Detect which cell encompasses the target text, then output its [x, y] center coordinate. 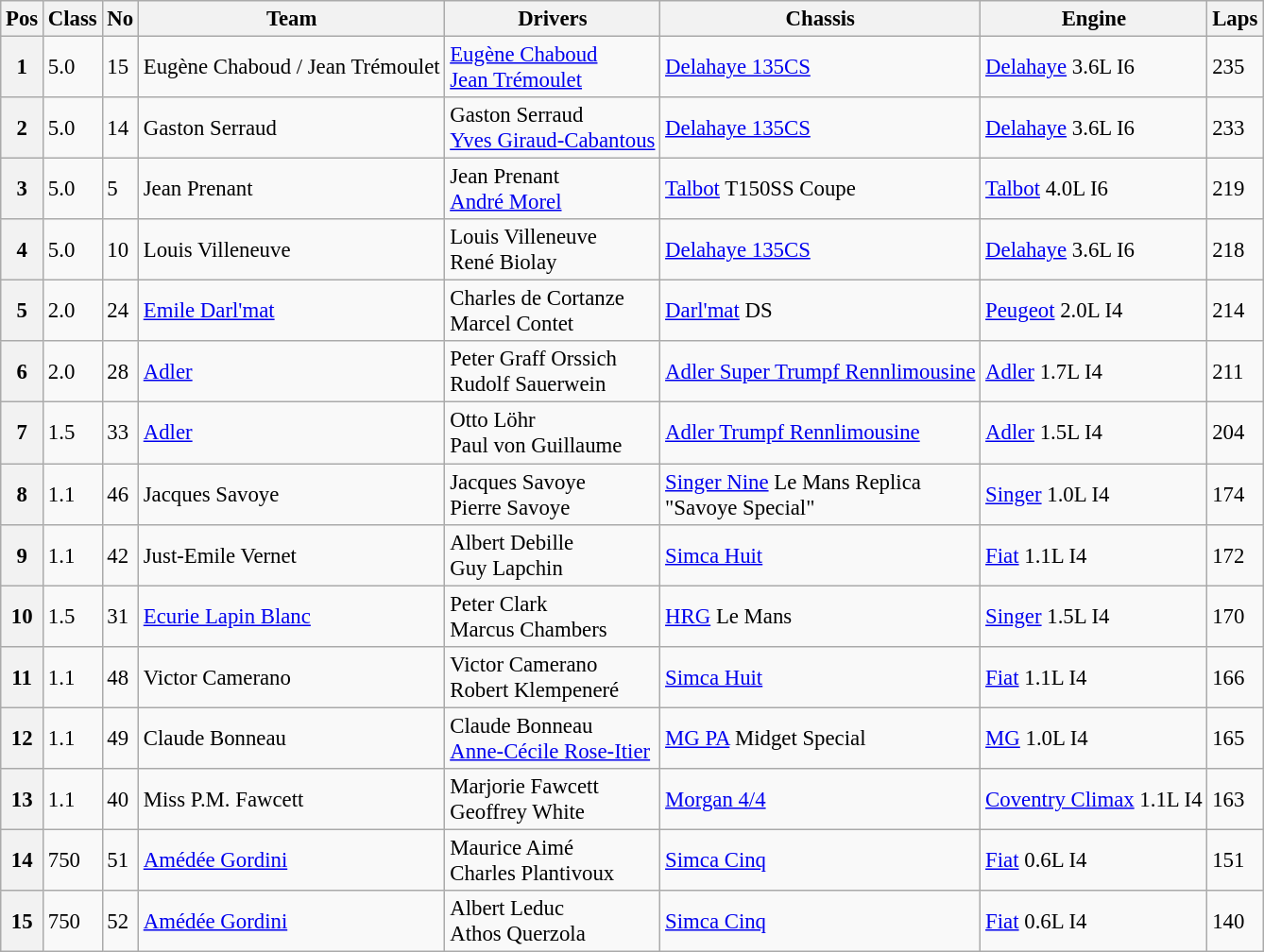
Drivers [553, 19]
163 [1236, 799]
170 [1236, 616]
3 [23, 189]
Gaston Serraud Yves Giraud-Cabantous [553, 128]
Darl'mat DS [820, 312]
165 [1236, 739]
Adler Trumpf Rennlimousine [820, 433]
Charles de Cortanze Marcel Contet [553, 312]
13 [23, 799]
Jacques Savoye Pierre Savoye [553, 495]
Just-Emile Vernet [291, 555]
Ecurie Lapin Blanc [291, 616]
Peter Clark Marcus Chambers [553, 616]
24 [120, 312]
Coventry Climax 1.1L I4 [1094, 799]
Miss P.M. Fawcett [291, 799]
Maurice Aimé Charles Plantivoux [553, 859]
219 [1236, 189]
Class [74, 19]
1 [23, 68]
151 [1236, 859]
235 [1236, 68]
Peter Graff Orssich Rudolf Sauerwein [553, 372]
52 [120, 922]
Jean Prenant André Morel [553, 189]
46 [120, 495]
49 [120, 739]
Claude Bonneau [291, 739]
Talbot 4.0L I6 [1094, 189]
7 [23, 433]
Victor Camerano Robert Klempeneré [553, 676]
Peugeot 2.0L I4 [1094, 312]
Adler Super Trumpf Rennlimousine [820, 372]
Adler 1.5L I4 [1094, 433]
Adler 1.7L I4 [1094, 372]
Marjorie Fawcett Geoffrey White [553, 799]
Chassis [820, 19]
2 [23, 128]
Eugène Chaboud / Jean Trémoulet [291, 68]
Jacques Savoye [291, 495]
Albert Debille Guy Lapchin [553, 555]
Louis Villeneuve René Biolay [553, 249]
174 [1236, 495]
Emile Darl'mat [291, 312]
Morgan 4/4 [820, 799]
Claude Bonneau Anne-Cécile Rose-Itier [553, 739]
211 [1236, 372]
Singer Nine Le Mans Replica"Savoye Special" [820, 495]
11 [23, 676]
HRG Le Mans [820, 616]
Team [291, 19]
6 [23, 372]
140 [1236, 922]
Otto Löhr Paul von Guillaume [553, 433]
Eugène Chaboud Jean Trémoulet [553, 68]
MG 1.0L I4 [1094, 739]
MG PA Midget Special [820, 739]
40 [120, 799]
Louis Villeneuve [291, 249]
214 [1236, 312]
218 [1236, 249]
Jean Prenant [291, 189]
Gaston Serraud [291, 128]
4 [23, 249]
48 [120, 676]
42 [120, 555]
204 [1236, 433]
Pos [23, 19]
Victor Camerano [291, 676]
28 [120, 372]
51 [120, 859]
Engine [1094, 19]
9 [23, 555]
Talbot T150SS Coupe [820, 189]
233 [1236, 128]
172 [1236, 555]
Singer 1.5L I4 [1094, 616]
33 [120, 433]
12 [23, 739]
Laps [1236, 19]
No [120, 19]
166 [1236, 676]
31 [120, 616]
Singer 1.0L I4 [1094, 495]
Albert Leduc Athos Querzola [553, 922]
8 [23, 495]
